Capture the cell that displays the provided text and extract its [X, Y] central coordinate. 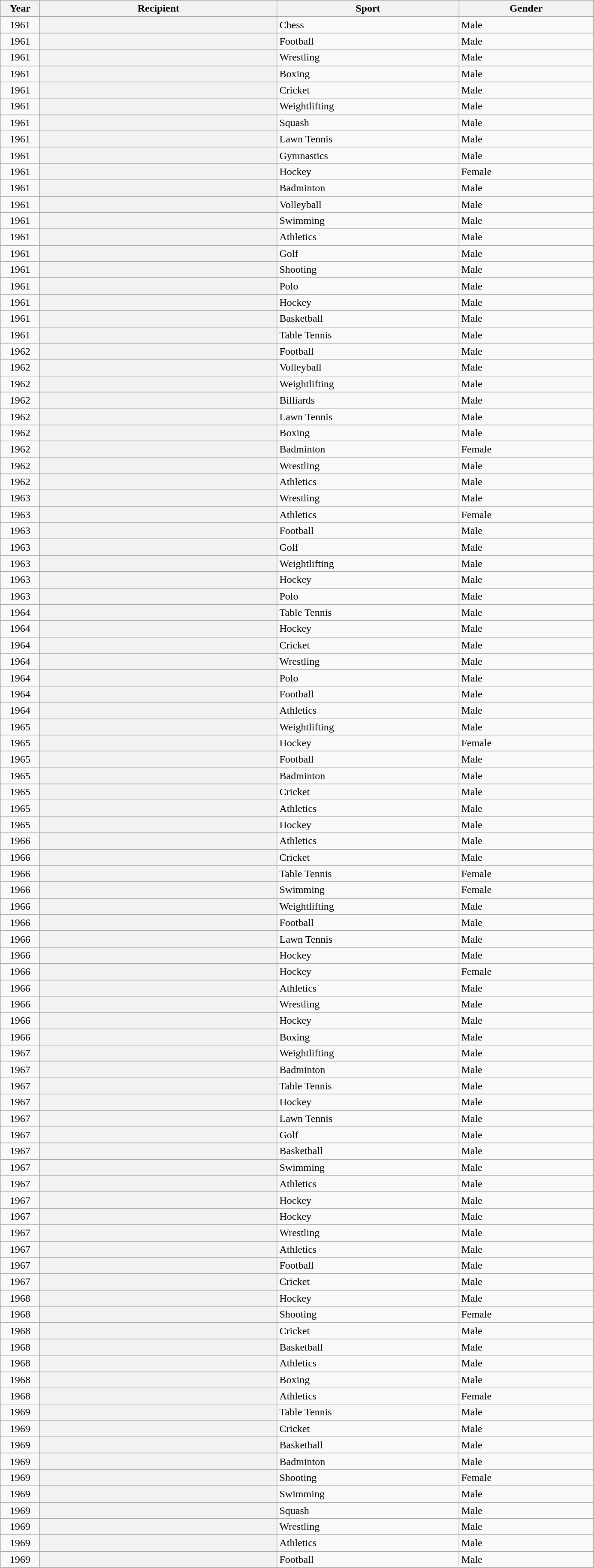
Recipient [159, 9]
Year [20, 9]
Gender [526, 9]
Chess [368, 25]
Billiards [368, 400]
Sport [368, 9]
Gymnastics [368, 155]
